Determine the (x, y) coordinate at the center of the cell enclosing the given text.  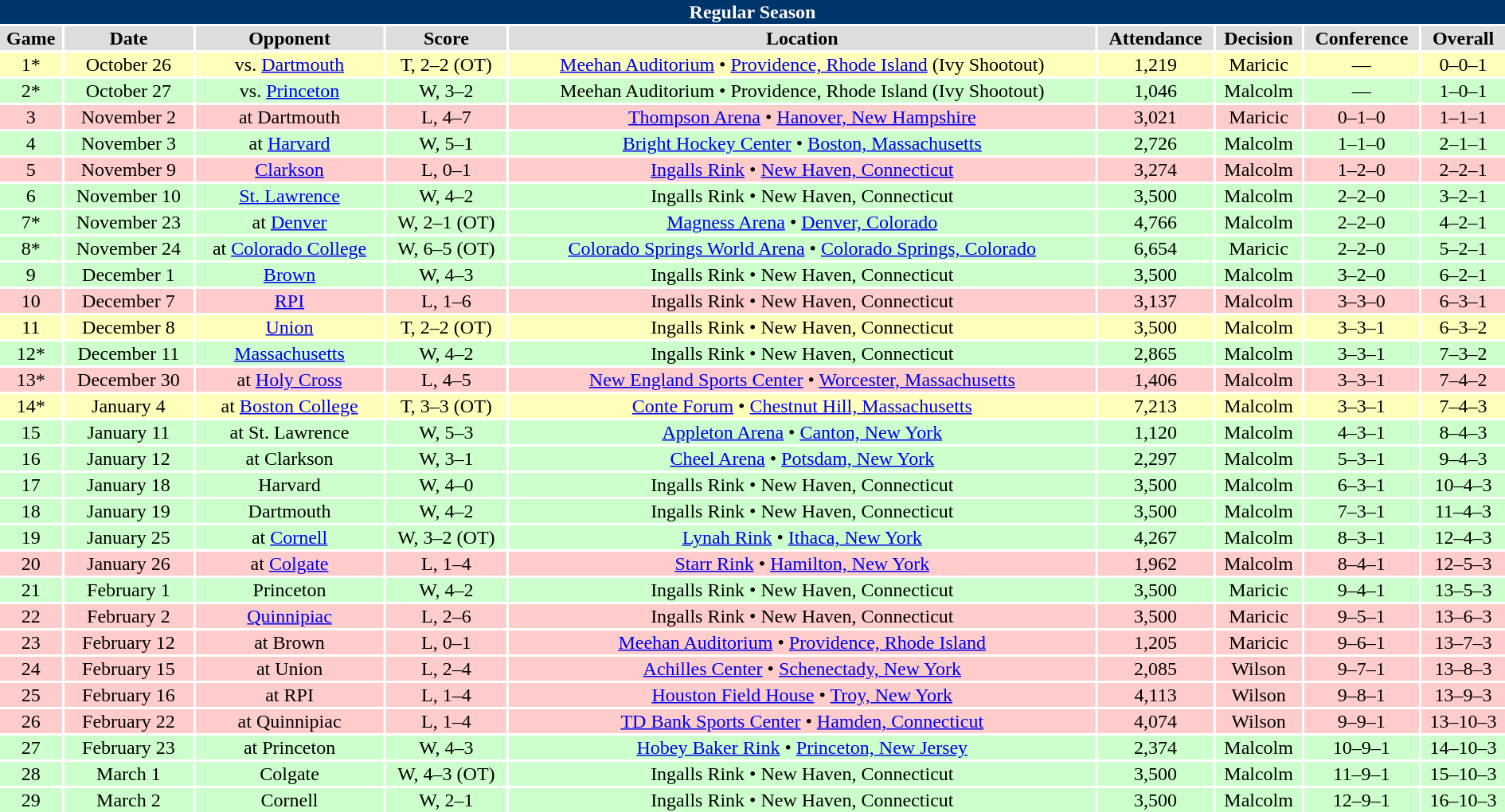
L, 4–5 (446, 380)
3–2–0 (1362, 275)
W, 3–1 (446, 459)
29 (30, 800)
Appleton Arena • Canton, New York (803, 432)
9–4–3 (1464, 459)
2–2–1 (1464, 170)
Houston Field House • Troy, New York (803, 695)
February 1 (128, 590)
3,137 (1156, 301)
20 (30, 564)
6–2–1 (1464, 275)
at Clarkson (290, 459)
4,113 (1156, 695)
February 23 (128, 748)
vs. Dartmouth (290, 64)
January 18 (128, 485)
12–4–3 (1464, 537)
W, 3–2 (OT) (446, 537)
3–3–0 (1362, 301)
6–3–2 (1464, 327)
14–10–3 (1464, 748)
Location (803, 38)
February 22 (128, 721)
L, 4–7 (446, 117)
9–5–1 (1362, 616)
13–9–3 (1464, 695)
Conte Forum • Chestnut Hill, Massachusetts (803, 406)
2–1–1 (1464, 143)
Date (128, 38)
L, 2–6 (446, 616)
at RPI (290, 695)
February 16 (128, 695)
8–3–1 (1362, 537)
Conference (1362, 38)
9–4–1 (1362, 590)
4,074 (1156, 721)
Bright Hockey Center • Boston, Massachusetts (803, 143)
Cheel Arena • Potsdam, New York (803, 459)
7–3–1 (1362, 511)
1–1–0 (1362, 143)
13–8–3 (1464, 669)
Union (290, 327)
13–7–3 (1464, 642)
Attendance (1156, 38)
2* (30, 91)
11–9–1 (1362, 774)
12* (30, 353)
4,766 (1156, 222)
February 2 (128, 616)
Brown (290, 275)
Score (446, 38)
0–0–1 (1464, 64)
11–4–3 (1464, 511)
2,726 (1156, 143)
November 23 (128, 222)
Starr Rink • Hamilton, New York (803, 564)
Harvard (290, 485)
4–2–1 (1464, 222)
0–1–0 (1362, 117)
9–6–1 (1362, 642)
Massachusetts (290, 353)
18 (30, 511)
8–4–3 (1464, 432)
Clarkson (290, 170)
6 (30, 196)
March 1 (128, 774)
at Princeton (290, 748)
9–9–1 (1362, 721)
1,120 (1156, 432)
1–0–1 (1464, 91)
10–9–1 (1362, 748)
December 1 (128, 275)
21 (30, 590)
26 (30, 721)
1,406 (1156, 380)
at Union (290, 669)
vs. Princeton (290, 91)
13* (30, 380)
Cornell (290, 800)
1* (30, 64)
Overall (1464, 38)
15–10–3 (1464, 774)
13–10–3 (1464, 721)
2,865 (1156, 353)
Quinnipiac (290, 616)
3,274 (1156, 170)
at Colgate (290, 564)
October 26 (128, 64)
T, 3–3 (OT) (446, 406)
19 (30, 537)
January 26 (128, 564)
Lynah Rink • Ithaca, New York (803, 537)
W, 4–3 (OT) (446, 774)
at Holy Cross (290, 380)
16–10–3 (1464, 800)
7–3–2 (1464, 353)
at Harvard (290, 143)
W, 5–3 (446, 432)
at Cornell (290, 537)
5–2–1 (1464, 248)
15 (30, 432)
Magness Arena • Denver, Colorado (803, 222)
Opponent (290, 38)
W, 5–1 (446, 143)
7,213 (1156, 406)
14* (30, 406)
January 19 (128, 511)
January 11 (128, 432)
New England Sports Center • Worcester, Massachusetts (803, 380)
9–8–1 (1362, 695)
11 (30, 327)
W, 4–0 (446, 485)
January 4 (128, 406)
1,962 (1156, 564)
Princeton (290, 590)
January 25 (128, 537)
November 3 (128, 143)
1–1–1 (1464, 117)
W, 3–2 (446, 91)
Colorado Springs World Arena • Colorado Springs, Colorado (803, 248)
W, 2–1 (OT) (446, 222)
RPI (290, 301)
October 27 (128, 91)
at Denver (290, 222)
1,205 (1156, 642)
November 10 (128, 196)
TD Bank Sports Center • Hamden, Connecticut (803, 721)
9 (30, 275)
Dartmouth (290, 511)
Meehan Auditorium • Providence, Rhode Island (803, 642)
17 (30, 485)
W, 6–5 (OT) (446, 248)
8* (30, 248)
2,374 (1156, 748)
2,085 (1156, 669)
28 (30, 774)
16 (30, 459)
St. Lawrence (290, 196)
December 7 (128, 301)
February 15 (128, 669)
22 (30, 616)
9–7–1 (1362, 669)
7* (30, 222)
Regular Season (752, 12)
at Brown (290, 642)
7–4–3 (1464, 406)
12–9–1 (1362, 800)
at St. Lawrence (290, 432)
2,297 (1156, 459)
1,046 (1156, 91)
8–4–1 (1362, 564)
Colgate (290, 774)
L, 2–4 (446, 669)
4 (30, 143)
November 24 (128, 248)
12–5–3 (1464, 564)
February 12 (128, 642)
January 12 (128, 459)
Hobey Baker Rink • Princeton, New Jersey (803, 748)
1–2–0 (1362, 170)
1,219 (1156, 64)
6,654 (1156, 248)
27 (30, 748)
Decision (1259, 38)
7–4–2 (1464, 380)
December 11 (128, 353)
3,021 (1156, 117)
13–6–3 (1464, 616)
December 30 (128, 380)
November 9 (128, 170)
10 (30, 301)
5 (30, 170)
23 (30, 642)
13–5–3 (1464, 590)
25 (30, 695)
W, 2–1 (446, 800)
3 (30, 117)
Thompson Arena • Hanover, New Hampshire (803, 117)
10–4–3 (1464, 485)
at Dartmouth (290, 117)
5–3–1 (1362, 459)
December 8 (128, 327)
March 2 (128, 800)
4,267 (1156, 537)
at Colorado College (290, 248)
at Quinnipiac (290, 721)
L, 1–6 (446, 301)
November 2 (128, 117)
Game (30, 38)
24 (30, 669)
Achilles Center • Schenectady, New York (803, 669)
at Boston College (290, 406)
3–2–1 (1464, 196)
4–3–1 (1362, 432)
